Return the [x, y] coordinate for the center point of the cell that contains the specified text.  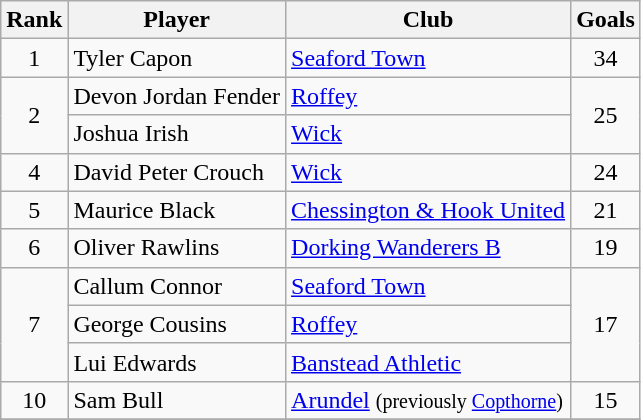
5 [34, 210]
24 [606, 172]
6 [34, 248]
25 [606, 115]
21 [606, 210]
Arundel (previously Copthorne) [428, 400]
Rank [34, 20]
Callum Connor [177, 286]
Tyler Capon [177, 58]
Banstead Athletic [428, 362]
2 [34, 115]
7 [34, 324]
Goals [606, 20]
17 [606, 324]
19 [606, 248]
Chessington & Hook United [428, 210]
David Peter Crouch [177, 172]
34 [606, 58]
Player [177, 20]
Devon Jordan Fender [177, 96]
Lui Edwards [177, 362]
Maurice Black [177, 210]
1 [34, 58]
Sam Bull [177, 400]
Dorking Wanderers B [428, 248]
Oliver Rawlins [177, 248]
Club [428, 20]
Joshua Irish [177, 134]
4 [34, 172]
10 [34, 400]
15 [606, 400]
George Cousins [177, 324]
